For the text-containing cell, return its midpoint in (X, Y) coordinate format. 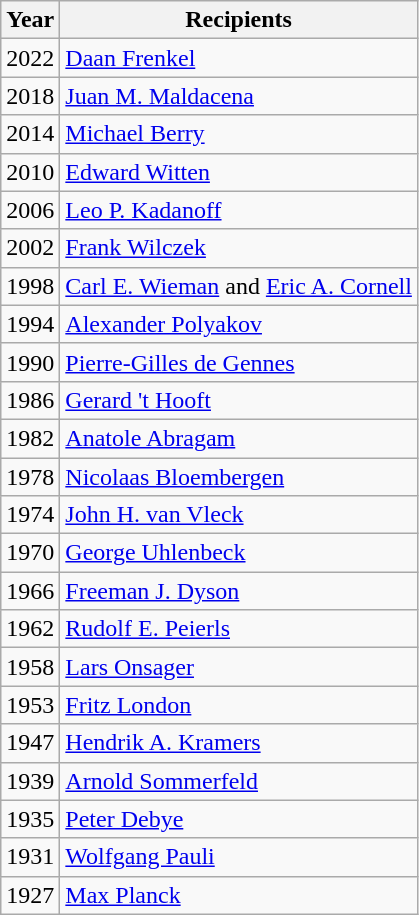
2014 (30, 134)
Max Planck (239, 895)
John H. van Vleck (239, 515)
Rudolf E. Peierls (239, 629)
Pierre-Gilles de Gennes (239, 362)
1990 (30, 362)
Lars Onsager (239, 667)
Freeman J. Dyson (239, 591)
Recipients (239, 20)
2018 (30, 96)
Carl E. Wieman and Eric A. Cornell (239, 286)
George Uhlenbeck (239, 553)
Anatole Abragam (239, 438)
1935 (30, 819)
Year (30, 20)
Gerard 't Hooft (239, 400)
Hendrik A. Kramers (239, 743)
2010 (30, 172)
1931 (30, 857)
2002 (30, 248)
Leo P. Kadanoff (239, 210)
1970 (30, 553)
Wolfgang Pauli (239, 857)
1978 (30, 477)
1974 (30, 515)
Daan Frenkel (239, 58)
Peter Debye (239, 819)
Nicolaas Bloembergen (239, 477)
1982 (30, 438)
Frank Wilczek (239, 248)
Alexander Polyakov (239, 324)
1939 (30, 781)
1947 (30, 743)
2022 (30, 58)
1994 (30, 324)
2006 (30, 210)
1986 (30, 400)
1958 (30, 667)
Juan M. Maldacena (239, 96)
1966 (30, 591)
1953 (30, 705)
1962 (30, 629)
Fritz London (239, 705)
1927 (30, 895)
Michael Berry (239, 134)
Edward Witten (239, 172)
1998 (30, 286)
Arnold Sommerfeld (239, 781)
